Determine the [x, y] coordinate at the center of the cell enclosing the given text.  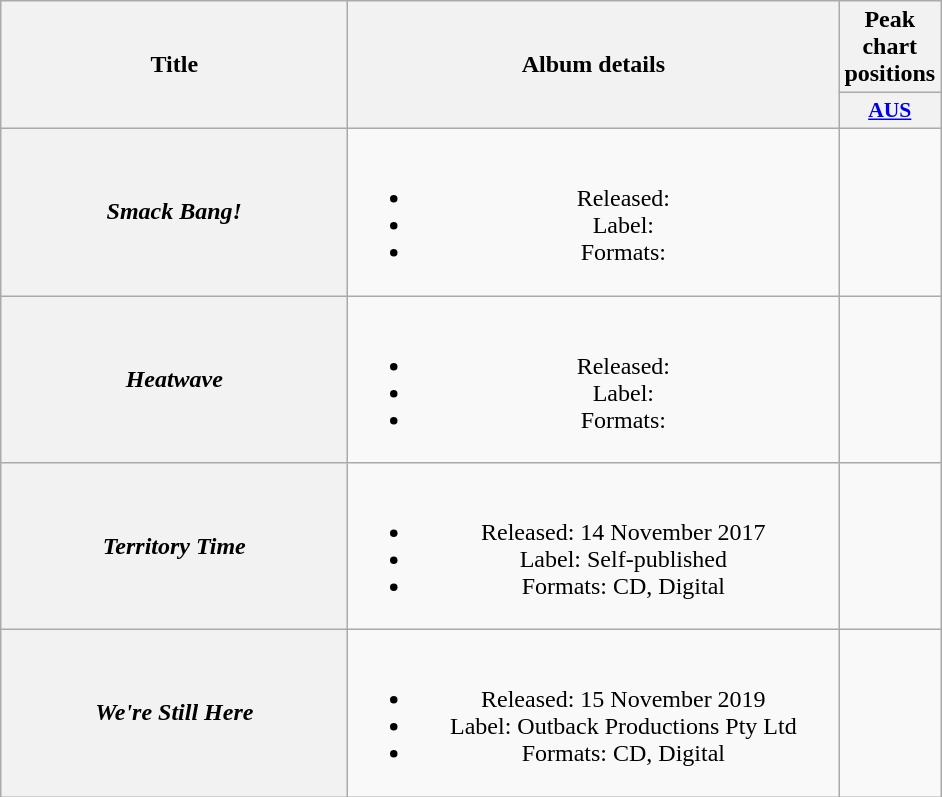
Released: 15 November 2019Label: Outback Productions Pty LtdFormats: CD, Digital [594, 714]
Smack Bang! [174, 212]
AUS [890, 111]
Album details [594, 65]
Territory Time [174, 546]
Peak chart positions [890, 47]
Heatwave [174, 380]
We're Still Here [174, 714]
Title [174, 65]
Released: 14 November 2017Label: Self-publishedFormats: CD, Digital [594, 546]
